Capture the cell that displays the provided text and extract its [x, y] central coordinate. 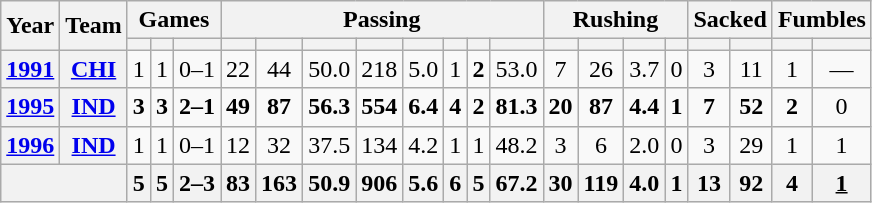
Year [30, 26]
2–1 [196, 107]
163 [280, 183]
56.3 [330, 107]
5.6 [424, 183]
Passing [382, 20]
49 [238, 107]
— [842, 69]
4.4 [644, 107]
53.0 [516, 69]
50.0 [330, 69]
5.0 [424, 69]
2.0 [644, 145]
26 [601, 69]
44 [280, 69]
Games [174, 20]
13 [709, 183]
Sacked [730, 20]
119 [601, 183]
81.3 [516, 107]
12 [238, 145]
CHI [94, 69]
30 [560, 183]
906 [380, 183]
3.7 [644, 69]
50.9 [330, 183]
Team [94, 26]
4.0 [644, 183]
1991 [30, 69]
Fumbles [822, 20]
11 [751, 69]
2–3 [196, 183]
22 [238, 69]
92 [751, 183]
134 [380, 145]
20 [560, 107]
Rushing [616, 20]
37.5 [330, 145]
67.2 [516, 183]
32 [280, 145]
29 [751, 145]
218 [380, 69]
4.2 [424, 145]
48.2 [516, 145]
83 [238, 183]
1995 [30, 107]
52 [751, 107]
554 [380, 107]
6.4 [424, 107]
1996 [30, 145]
